Scan for the cell matching the given text and deliver its [X, Y] coordinate at center. 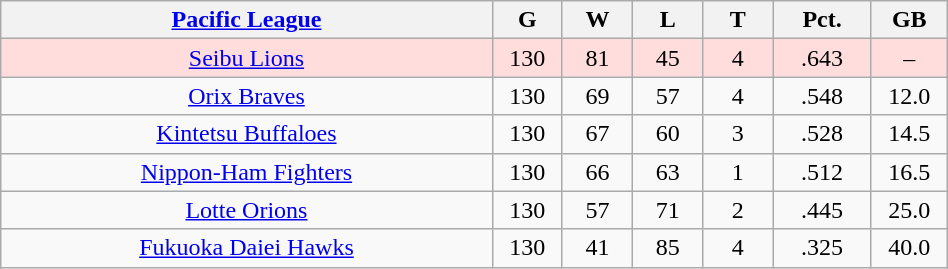
Nippon-Ham Fighters [246, 172]
71 [668, 210]
66 [597, 172]
.548 [822, 96]
T [738, 20]
81 [597, 58]
GB [909, 20]
Kintetsu Buffaloes [246, 134]
3 [738, 134]
85 [668, 248]
16.5 [909, 172]
Orix Braves [246, 96]
45 [668, 58]
.528 [822, 134]
12.0 [909, 96]
Pacific League [246, 20]
2 [738, 210]
W [597, 20]
69 [597, 96]
63 [668, 172]
Fukuoka Daiei Hawks [246, 248]
41 [597, 248]
– [909, 58]
.643 [822, 58]
Pct. [822, 20]
L [668, 20]
25.0 [909, 210]
Lotte Orions [246, 210]
Seibu Lions [246, 58]
40.0 [909, 248]
60 [668, 134]
.512 [822, 172]
G [527, 20]
14.5 [909, 134]
1 [738, 172]
67 [597, 134]
.445 [822, 210]
.325 [822, 248]
